From the cell containing the given text, extract its center point as [X, Y] coordinate. 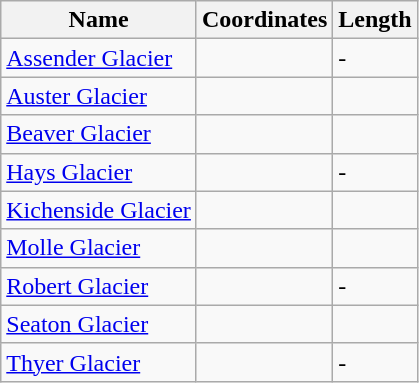
Thyer Glacier [99, 362]
Molle Glacier [99, 248]
Hays Glacier [99, 172]
Coordinates [264, 20]
Seaton Glacier [99, 324]
Robert Glacier [99, 286]
Auster Glacier [99, 96]
Length [375, 20]
Assender Glacier [99, 58]
Beaver Glacier [99, 134]
Kichenside Glacier [99, 210]
Name [99, 20]
